Output the [x, y] coordinate of the center of the cell containing the given text.  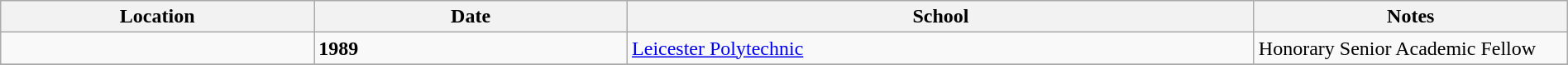
Leicester Polytechnic [941, 48]
School [941, 17]
1989 [471, 48]
Date [471, 17]
Honorary Senior Academic Fellow [1411, 48]
Notes [1411, 17]
Location [157, 17]
